Pinpoint the cell where the given text exists, returning its [X, Y] midpoint coordinate. 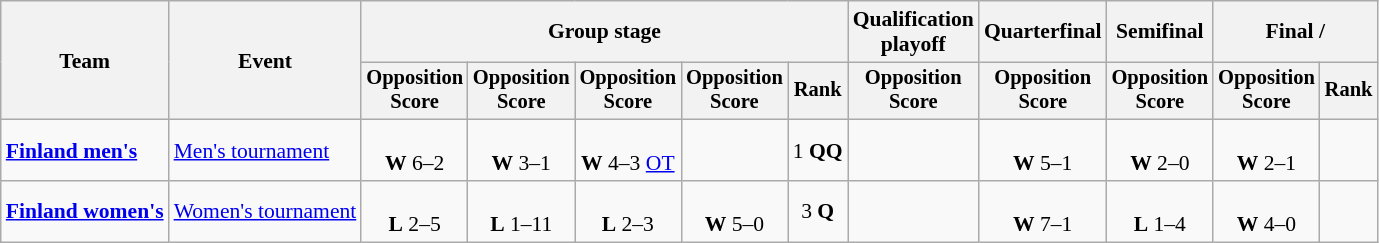
Men's tournament [266, 150]
W 6–2 [414, 150]
3 Q [818, 212]
L 1–11 [522, 212]
1 QQ [818, 150]
Finland men's [85, 150]
Quarterfinal [1043, 32]
W 4–0 [1266, 212]
Event [266, 60]
Group stage [604, 32]
Qualificationplayoff [914, 32]
Team [85, 60]
W 2–1 [1266, 150]
L 1–4 [1160, 212]
W 5–1 [1043, 150]
W 3–1 [522, 150]
W 5–0 [734, 212]
W 2–0 [1160, 150]
L 2–5 [414, 212]
Semifinal [1160, 32]
W 4–3 OT [628, 150]
Finland women's [85, 212]
W 7–1 [1043, 212]
Women's tournament [266, 212]
Final / [1295, 32]
L 2–3 [628, 212]
